Provide the (x, y) coordinate of the cell's center where the given text is located.  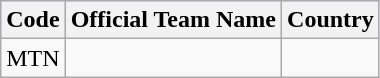
Code (33, 20)
Official Team Name (173, 20)
Country (331, 20)
MTN (33, 58)
